Detect which cell encompasses the target text, then output its (X, Y) center coordinate. 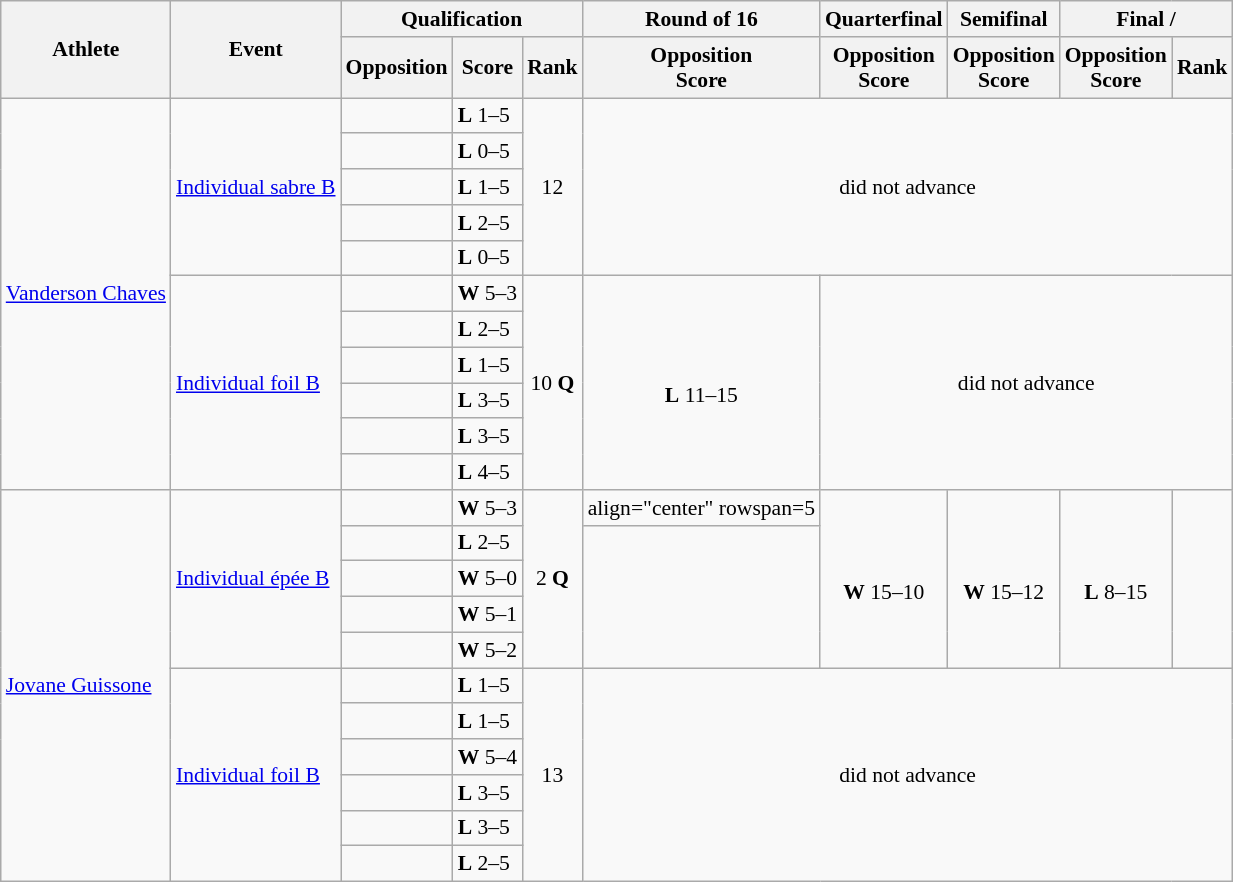
W 15–12 (1004, 579)
10 Q (552, 383)
Jovane Guissone (86, 686)
Athlete (86, 50)
12 (552, 187)
align="center" rowspan=5 (702, 508)
L 4–5 (488, 472)
W 5–1 (488, 615)
Event (256, 50)
Score (488, 68)
W 5–2 (488, 650)
Qualification (462, 19)
13 (552, 775)
Semifinal (1004, 19)
W 5–4 (488, 757)
2 Q (552, 579)
Final / (1146, 19)
L 8–15 (1116, 579)
L 11–15 (702, 383)
W 15–10 (884, 579)
Vanderson Chaves (86, 294)
Individual épée B (256, 579)
Individual sabre B (256, 187)
Round of 16 (702, 19)
Quarterfinal (884, 19)
W 5–0 (488, 579)
Opposition (397, 68)
